Return [x, y] of the center of cell containing provided text 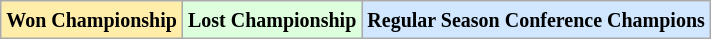
Regular Season Conference Champions [536, 20]
Won Championship [92, 20]
Lost Championship [272, 20]
